Identify which cell holds the provided text, then report its [x, y] central coordinate. 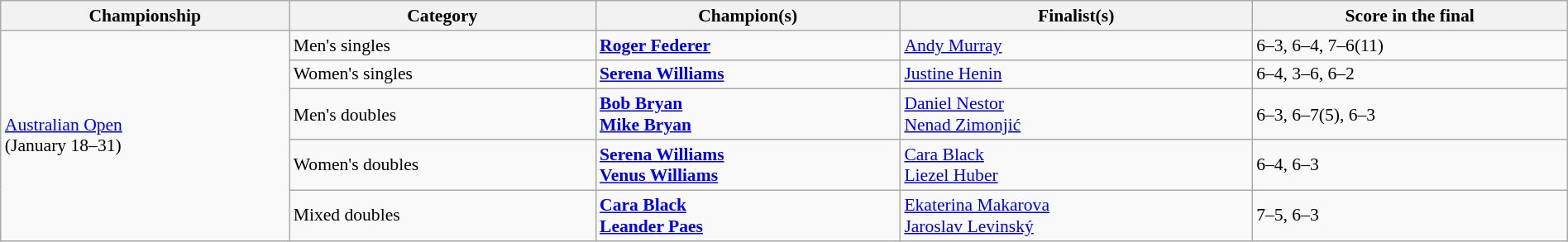
Mixed doubles [442, 215]
Serena Williams [748, 74]
Serena Williams Venus Williams [748, 165]
Roger Federer [748, 45]
Australian Open(January 18–31) [146, 135]
Cara Black Leander Paes [748, 215]
6–3, 6–4, 7–6(11) [1409, 45]
Finalist(s) [1076, 16]
Championship [146, 16]
6–3, 6–7(5), 6–3 [1409, 114]
Justine Henin [1076, 74]
Score in the final [1409, 16]
6–4, 3–6, 6–2 [1409, 74]
Category [442, 16]
6–4, 6–3 [1409, 165]
Bob Bryan Mike Bryan [748, 114]
Daniel Nestor Nenad Zimonjić [1076, 114]
Andy Murray [1076, 45]
Cara Black Liezel Huber [1076, 165]
Ekaterina Makarova Jaroslav Levinský [1076, 215]
Women's singles [442, 74]
Champion(s) [748, 16]
Men's doubles [442, 114]
7–5, 6–3 [1409, 215]
Women's doubles [442, 165]
Men's singles [442, 45]
